Find where the given text appears and provide that cell's center as (X, Y) coordinate. 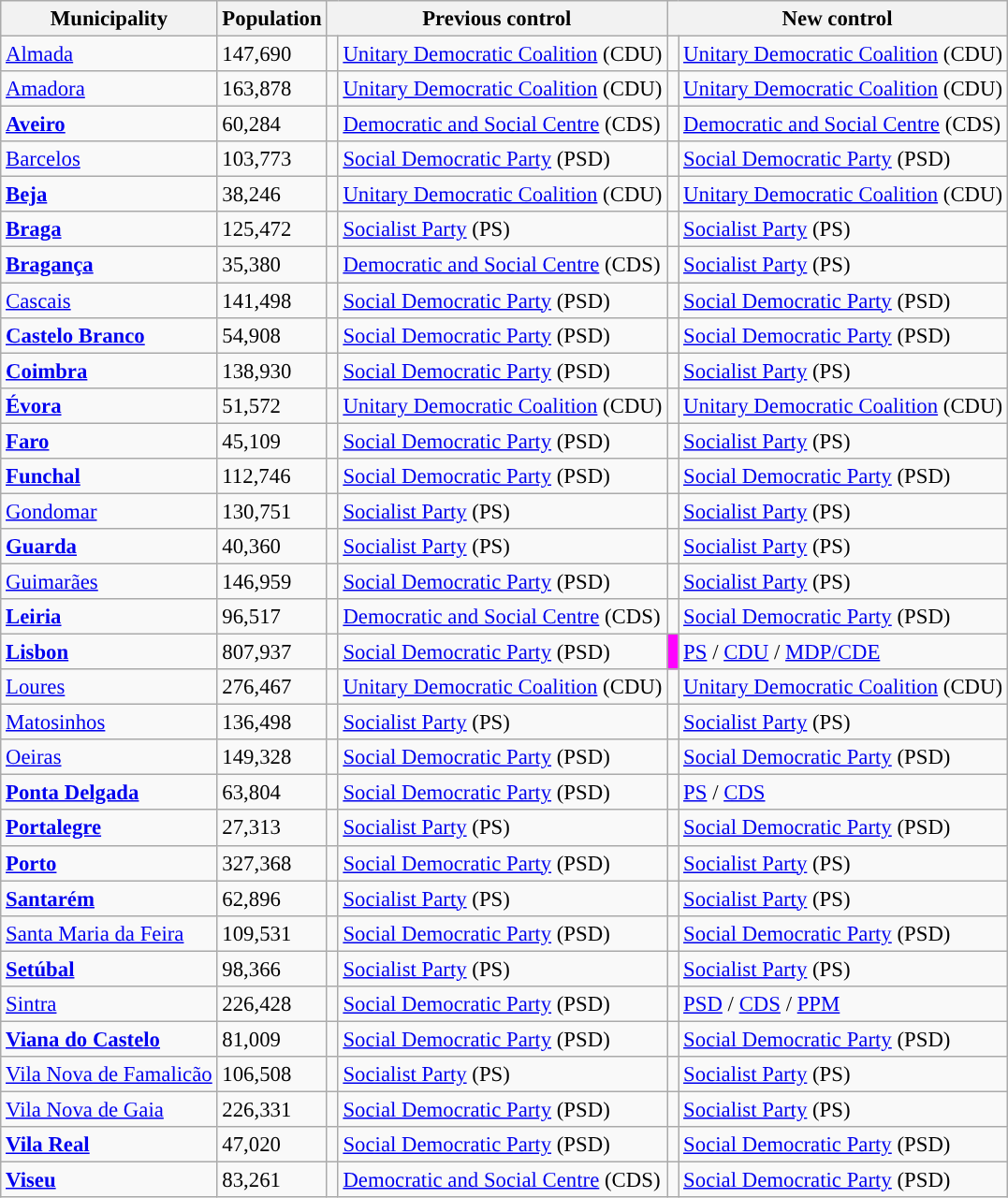
60,284 (271, 124)
Bragança (109, 265)
125,472 (271, 229)
PS / CDS (843, 793)
Municipality (109, 19)
Previous control (497, 19)
45,109 (271, 441)
38,246 (271, 195)
163,878 (271, 89)
327,368 (271, 863)
54,908 (271, 335)
106,508 (271, 1074)
146,959 (271, 581)
96,517 (271, 617)
Ponta Delgada (109, 793)
35,380 (271, 265)
Leiria (109, 617)
136,498 (271, 723)
149,328 (271, 757)
Matosinhos (109, 723)
Portalegre (109, 828)
Lisbon (109, 652)
63,804 (271, 793)
112,746 (271, 476)
40,360 (271, 547)
103,773 (271, 159)
Santarém (109, 898)
Évora (109, 405)
Vila Real (109, 1145)
27,313 (271, 828)
Sintra (109, 1004)
Guarda (109, 547)
PS / CDU / MDP/CDE (843, 652)
Guimarães (109, 581)
Porto (109, 863)
Population (271, 19)
Castelo Branco (109, 335)
81,009 (271, 1039)
Faro (109, 441)
Coimbra (109, 371)
98,366 (271, 969)
Gondomar (109, 511)
Cascais (109, 300)
Amadora (109, 89)
PSD / CDS / PPM (843, 1004)
138,930 (271, 371)
62,896 (271, 898)
Viseu (109, 1180)
226,428 (271, 1004)
Santa Maria da Feira (109, 933)
83,261 (271, 1180)
Beja (109, 195)
147,690 (271, 54)
109,531 (271, 933)
Viana do Castelo (109, 1039)
Vila Nova de Famalicão (109, 1074)
New control (838, 19)
Oeiras (109, 757)
51,572 (271, 405)
Almada (109, 54)
130,751 (271, 511)
Vila Nova de Gaia (109, 1109)
47,020 (271, 1145)
Setúbal (109, 969)
Aveiro (109, 124)
276,467 (271, 687)
Loures (109, 687)
226,331 (271, 1109)
Braga (109, 229)
141,498 (271, 300)
807,937 (271, 652)
Funchal (109, 476)
Barcelos (109, 159)
